Output the (x, y) coordinate of the center of the cell containing the given text.  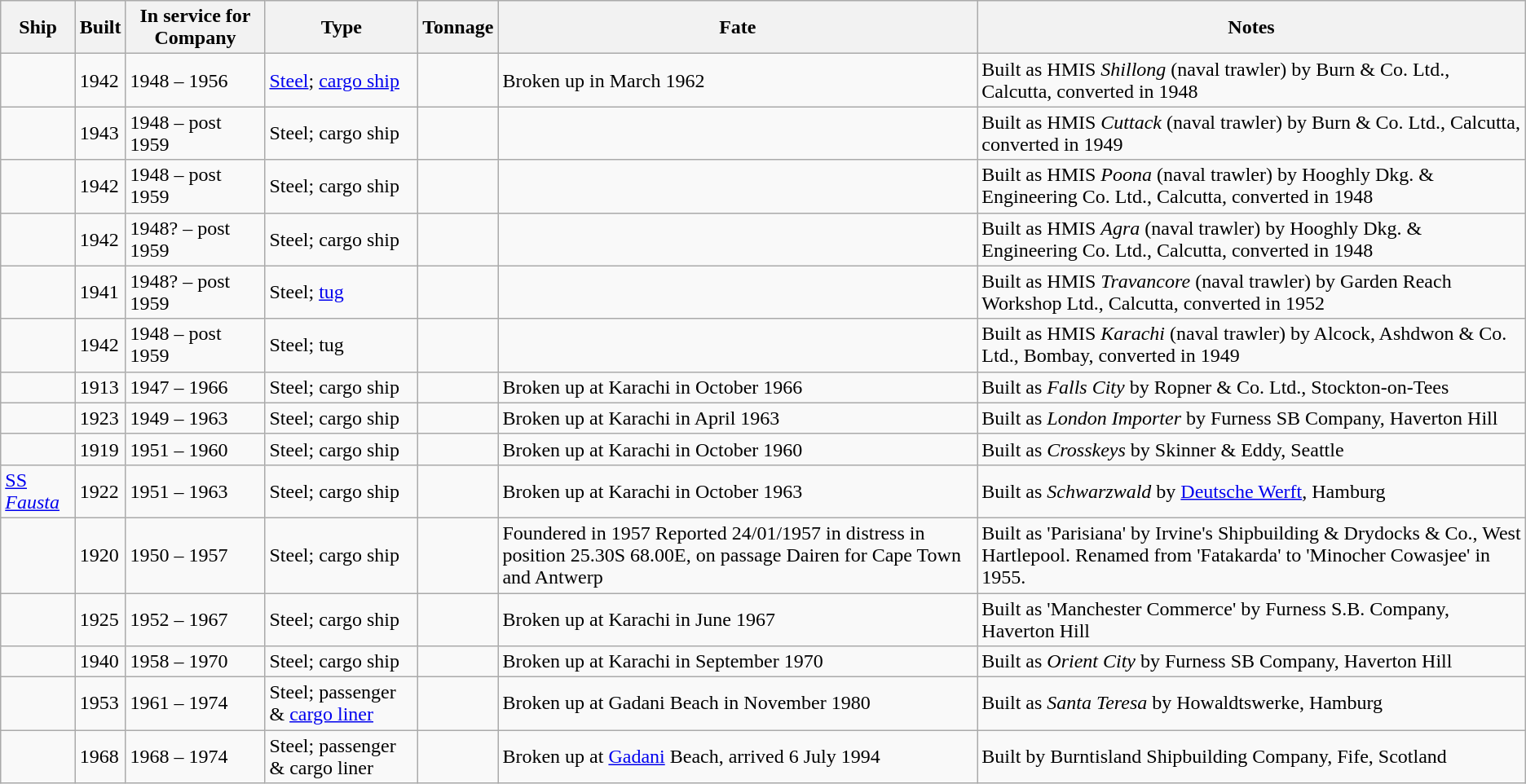
1913 (100, 387)
Built as 'Parisiana' by Irvine's Shipbuilding & Drydocks & Co., West Hartlepool. Renamed from 'Fatakarda' to 'Minocher Cowasjee' in 1955. (1251, 555)
In service for Company (196, 28)
Broken up at Gadani Beach in November 1980 (738, 704)
Built as HMIS Poona (naval trawler) by Hooghly Dkg. & Engineering Co. Ltd., Calcutta, converted in 1948 (1251, 186)
1919 (100, 449)
Built as Falls City by Ropner & Co. Ltd., Stockton-on-Tees (1251, 387)
Built (100, 28)
1951 – 1963 (196, 491)
Built as Santa Teresa by Howaldtswerke, Hamburg (1251, 704)
Built by Burntisland Shipbuilding Company, Fife, Scotland (1251, 756)
1943 (100, 134)
1961 – 1974 (196, 704)
1923 (100, 418)
Fate (738, 28)
Built as 'Manchester Commerce' by Furness S.B. Company, Haverton Hill (1251, 619)
Notes (1251, 28)
Broken up at Karachi in April 1963 (738, 418)
1941 (100, 292)
1952 – 1967 (196, 619)
1951 – 1960 (196, 449)
Built as Crosskeys by Skinner & Eddy, Seattle (1251, 449)
1948 – 1956 (196, 80)
1953 (100, 704)
Built as HMIS Travancore (naval trawler) by Garden Reach Workshop Ltd., Calcutta, converted in 1952 (1251, 292)
Built as HMIS Karachi (naval trawler) by Alcock, Ashdwon & Co. Ltd., Bombay, converted in 1949 (1251, 346)
1950 – 1957 (196, 555)
Built as HMIS Shillong (naval trawler) by Burn & Co. Ltd., Calcutta, converted in 1948 (1251, 80)
1947 – 1966 (196, 387)
1968 (100, 756)
Broken up at Karachi in September 1970 (738, 662)
1949 – 1963 (196, 418)
1920 (100, 555)
Broken up in March 1962 (738, 80)
Built as Orient City by Furness SB Company, Haverton Hill (1251, 662)
Built as HMIS Cuttack (naval trawler) by Burn & Co. Ltd., Calcutta, converted in 1949 (1251, 134)
1940 (100, 662)
Broken up at Karachi in October 1963 (738, 491)
Ship (38, 28)
Foundered in 1957 Reported 24/01/1957 in distress in position 25.30S 68.00E, on passage Dairen for Cape Town and Antwerp (738, 555)
SS Fausta (38, 491)
Built as Schwarzwald by Deutsche Werft, Hamburg (1251, 491)
Built as London Importer by Furness SB Company, Haverton Hill (1251, 418)
1925 (100, 619)
Broken up at Karachi in October 1966 (738, 387)
Tonnage (458, 28)
1968 – 1974 (196, 756)
Broken up at Gadani Beach, arrived 6 July 1994 (738, 756)
Broken up at Karachi in June 1967 (738, 619)
Built as HMIS Agra (naval trawler) by Hooghly Dkg. & Engineering Co. Ltd., Calcutta, converted in 1948 (1251, 240)
1958 – 1970 (196, 662)
1922 (100, 491)
Broken up at Karachi in October 1960 (738, 449)
Type (342, 28)
